Pinpoint the cell where the given text exists, returning its (X, Y) midpoint coordinate. 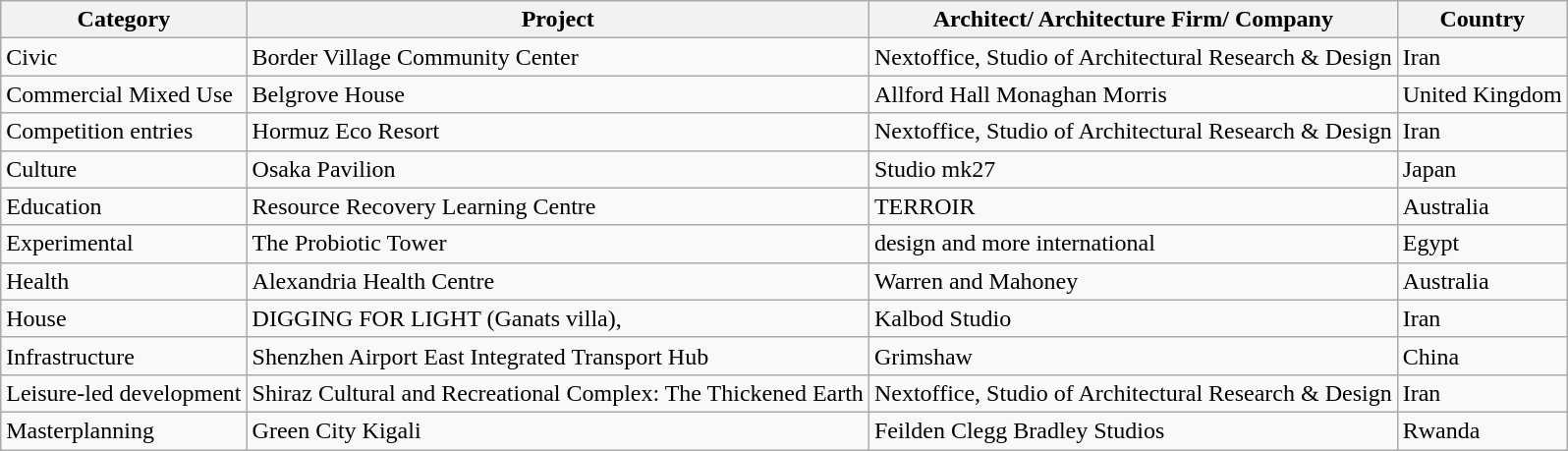
DIGGING FOR LIGHT (Ganats villa), (558, 318)
Border Village Community Center (558, 57)
Warren and Mahoney (1133, 281)
Rwanda (1482, 430)
Alexandria Health Centre (558, 281)
Grimshaw (1133, 356)
Studio mk27 (1133, 169)
Category (124, 20)
United Kingdom (1482, 94)
Leisure-led development (124, 393)
Country (1482, 20)
Feilden Clegg Bradley Studios (1133, 430)
TERROIR (1133, 206)
Green City Kigali (558, 430)
Experimental (124, 244)
Allford Hall Monaghan Morris (1133, 94)
Architect/ Architecture Firm/ Company (1133, 20)
House (124, 318)
Shenzhen Airport East Integrated Transport Hub (558, 356)
Resource Recovery Learning Centre (558, 206)
Egypt (1482, 244)
Shiraz Cultural and Recreational Complex: The Thickened Earth (558, 393)
Civic (124, 57)
Culture (124, 169)
Japan (1482, 169)
The Probiotic Tower (558, 244)
Competition entries (124, 132)
Health (124, 281)
Belgrove House (558, 94)
China (1482, 356)
Education (124, 206)
Masterplanning (124, 430)
Osaka Pavilion (558, 169)
Commercial Mixed Use (124, 94)
Infrastructure (124, 356)
Hormuz Eco Resort (558, 132)
design and more international (1133, 244)
Kalbod Studio (1133, 318)
Project (558, 20)
